From the cell containing the given text, extract its center point as [X, Y] coordinate. 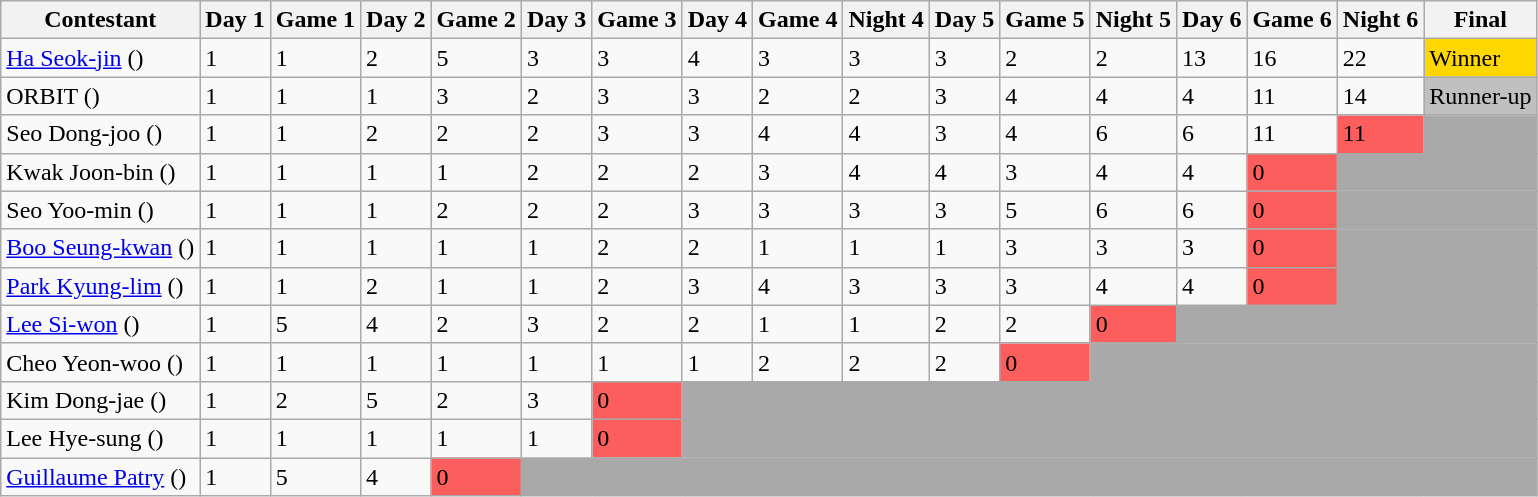
Lee Hye-sung () [100, 438]
Night 5 [1133, 20]
Day 3 [556, 20]
Game 2 [476, 20]
Seo Yoo-min () [100, 210]
Day 2 [396, 20]
Contestant [100, 20]
14 [1380, 96]
13 [1212, 58]
Day 4 [717, 20]
Day 6 [1212, 20]
Game 1 [315, 20]
Game 6 [1292, 20]
Runner-up [1480, 96]
Boo Seung-kwan () [100, 248]
Game 4 [798, 20]
Day 5 [964, 20]
Guillaume Patry () [100, 477]
Ha Seok-jin () [100, 58]
Winner [1480, 58]
Kwak Joon-bin () [100, 172]
Lee Si-won () [100, 324]
16 [1292, 58]
Game 5 [1045, 20]
Day 1 [235, 20]
Park Kyung-lim () [100, 286]
Game 3 [637, 20]
Kim Dong-jae () [100, 400]
Night 4 [886, 20]
22 [1380, 58]
ORBIT () [100, 96]
Seo Dong-joo () [100, 134]
Final [1480, 20]
Cheo Yeon-woo () [100, 362]
Night 6 [1380, 20]
